For the text-containing cell, return its midpoint in (X, Y) coordinate format. 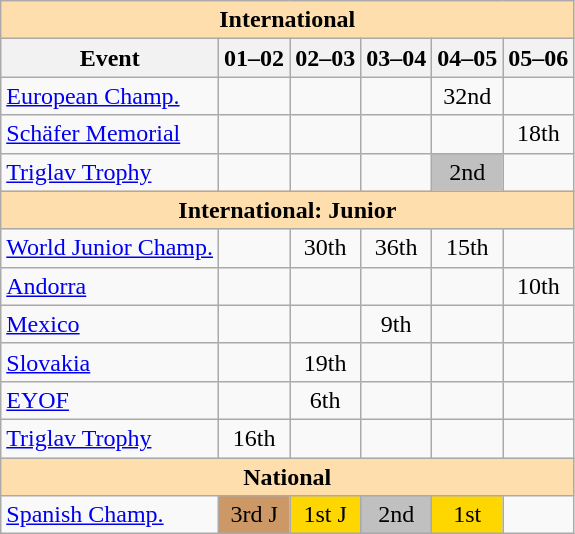
6th (326, 400)
36th (396, 248)
19th (326, 362)
05–06 (538, 58)
16th (254, 438)
10th (538, 286)
International (288, 20)
03–04 (396, 58)
32nd (468, 96)
9th (396, 324)
National (288, 477)
EYOF (110, 400)
1st J (326, 515)
3rd J (254, 515)
04–05 (468, 58)
Mexico (110, 324)
15th (468, 248)
World Junior Champ. (110, 248)
01–02 (254, 58)
02–03 (326, 58)
30th (326, 248)
Slovakia (110, 362)
Event (110, 58)
18th (538, 134)
1st (468, 515)
Andorra (110, 286)
Schäfer Memorial (110, 134)
Spanish Champ. (110, 515)
European Champ. (110, 96)
International: Junior (288, 210)
